Return [X, Y] of the center of cell containing provided text 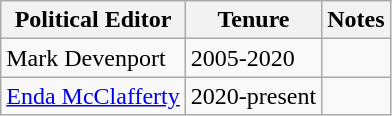
2005-2020 [253, 58]
Political Editor [94, 20]
2020-present [253, 96]
Tenure [253, 20]
Mark Devenport [94, 58]
Enda McClafferty [94, 96]
Notes [356, 20]
